Scan for the cell matching the given text and deliver its [X, Y] coordinate at center. 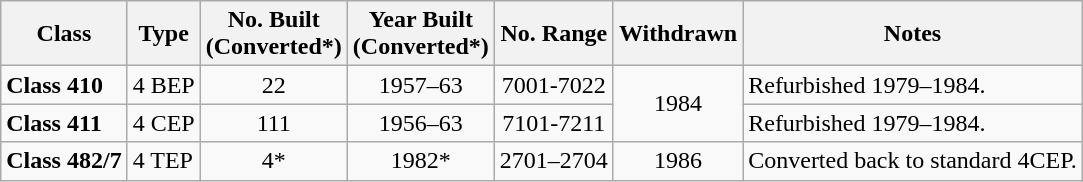
4 BEP [164, 85]
7101-7211 [554, 123]
Class 410 [64, 85]
7001-7022 [554, 85]
Type [164, 34]
Converted back to standard 4CEP. [913, 161]
No. Range [554, 34]
Class 482/7 [64, 161]
1984 [678, 104]
Class 411 [64, 123]
No. Built(Converted*) [274, 34]
4 TEP [164, 161]
Year Built(Converted*) [420, 34]
1957–63 [420, 85]
1986 [678, 161]
2701–2704 [554, 161]
22 [274, 85]
1956–63 [420, 123]
4 CEP [164, 123]
111 [274, 123]
Notes [913, 34]
Withdrawn [678, 34]
4* [274, 161]
Class [64, 34]
1982* [420, 161]
